Determine the [x, y] coordinate at the center of the cell enclosing the given text.  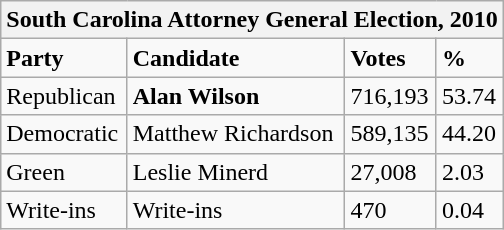
2.03 [470, 172]
Democratic [64, 134]
470 [391, 210]
589,135 [391, 134]
Candidate [236, 58]
0.04 [470, 210]
Votes [391, 58]
Alan Wilson [236, 96]
Matthew Richardson [236, 134]
716,193 [391, 96]
53.74 [470, 96]
27,008 [391, 172]
% [470, 58]
Republican [64, 96]
44.20 [470, 134]
South Carolina Attorney General Election, 2010 [252, 20]
Green [64, 172]
Party [64, 58]
Leslie Minerd [236, 172]
